Provide the [X, Y] coordinate of the cell's center where the given text is located.  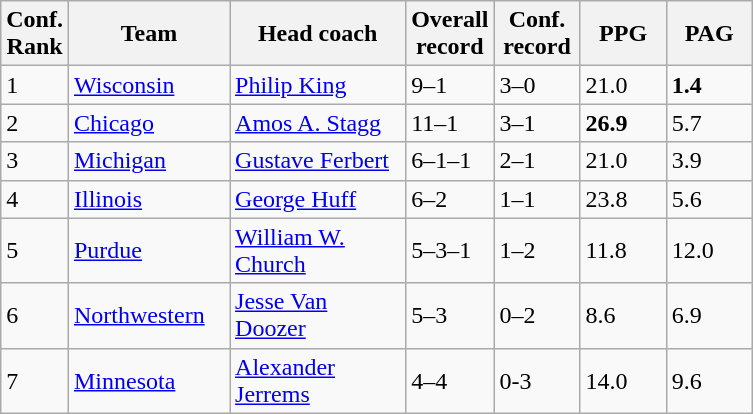
Illinois [148, 199]
2–1 [537, 161]
1.4 [709, 85]
4–4 [450, 380]
5.6 [709, 199]
William W. Church [318, 250]
14.0 [623, 380]
Chicago [148, 123]
4 [35, 199]
0–2 [537, 316]
6.9 [709, 316]
5.7 [709, 123]
Jesse Van Doozer [318, 316]
8.6 [623, 316]
6 [35, 316]
3 [35, 161]
PAG [709, 34]
Conf. record [537, 34]
Conf. Rank [35, 34]
0-3 [537, 380]
6–2 [450, 199]
Michigan [148, 161]
Gustave Ferbert [318, 161]
Head coach [318, 34]
Minnesota [148, 380]
2 [35, 123]
5–3 [450, 316]
Wisconsin [148, 85]
3.9 [709, 161]
PPG [623, 34]
26.9 [623, 123]
George Huff [318, 199]
5 [35, 250]
Northwestern [148, 316]
6–1–1 [450, 161]
7 [35, 380]
1 [35, 85]
Philip King [318, 85]
12.0 [709, 250]
11–1 [450, 123]
Purdue [148, 250]
9–1 [450, 85]
3–0 [537, 85]
5–3–1 [450, 250]
1–2 [537, 250]
11.8 [623, 250]
Amos A. Stagg [318, 123]
9.6 [709, 380]
23.8 [623, 199]
Overall record [450, 34]
1–1 [537, 199]
Team [148, 34]
Alexander Jerrems [318, 380]
3–1 [537, 123]
